From the cell containing the given text, extract its center point as (X, Y) coordinate. 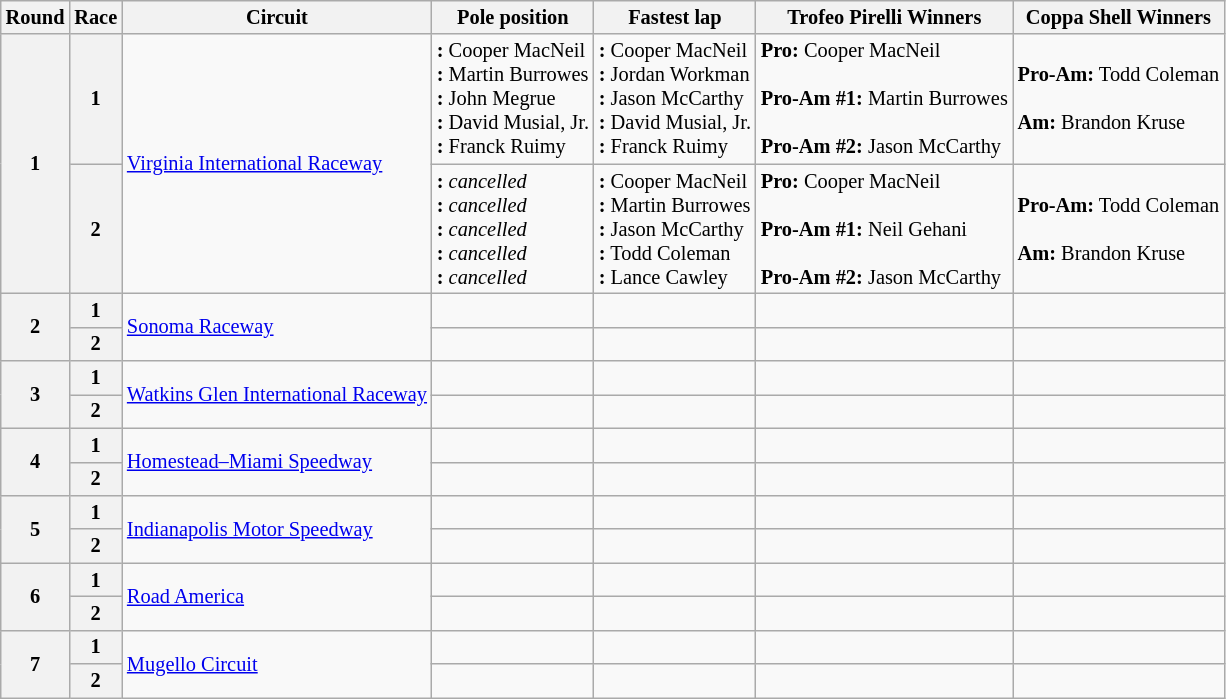
Coppa Shell Winners (1118, 17)
Homestead–Miami Speedway (277, 462)
: Cooper MacNeil: Martin Burrowes: John Megrue: David Musial, Jr.: Franck Ruimy (513, 99)
: Cooper MacNeil: Jordan Workman: Jason McCarthy: David Musial, Jr.: Franck Ruimy (675, 99)
3 (36, 394)
Road America (277, 596)
Round (36, 17)
Mugello Circuit (277, 664)
Trofeo Pirelli Winners (884, 17)
4 (36, 462)
: Cooper MacNeil: Martin Burrowes: Jason McCarthy: Todd Coleman: Lance Cawley (675, 229)
Fastest lap (675, 17)
Indianapolis Motor Speedway (277, 528)
Virginia International Raceway (277, 164)
Sonoma Raceway (277, 326)
Pro: Cooper MacNeilPro-Am #1: Neil GehaniPro-Am #2: Jason McCarthy (884, 229)
5 (36, 528)
6 (36, 596)
Pole position (513, 17)
Circuit (277, 17)
Watkins Glen International Raceway (277, 394)
Pro: Cooper MacNeilPro-Am #1: Martin BurrowesPro-Am #2: Jason McCarthy (884, 99)
: cancelled: cancelled: cancelled: cancelled: cancelled (513, 229)
Race (96, 17)
7 (36, 664)
